Determine the (X, Y) coordinate at the center of the cell enclosing the given text.  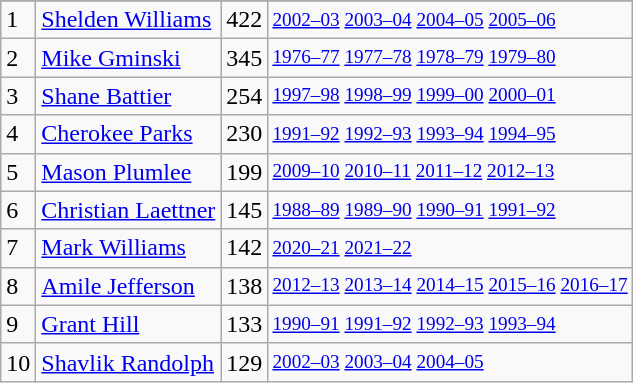
Grant Hill (128, 324)
5 (18, 172)
142 (244, 248)
Christian Laettner (128, 210)
1988–89 1989–90 1990–91 1991–92 (450, 210)
4 (18, 134)
Mason Plumlee (128, 172)
2002–03 2003–04 2004–05 (450, 362)
129 (244, 362)
Mark Williams (128, 248)
345 (244, 58)
7 (18, 248)
254 (244, 96)
10 (18, 362)
Shelden Williams (128, 20)
Cherokee Parks (128, 134)
1990–91 1991–92 1992–93 1993–94 (450, 324)
2002–03 2003–04 2004–05 2005–06 (450, 20)
9 (18, 324)
1991–92 1992–93 1993–94 1994–95 (450, 134)
145 (244, 210)
Mike Gminski (128, 58)
2012–13 2013–14 2014–15 2015–16 2016–17 (450, 286)
138 (244, 286)
2009–10 2010–11 2011–12 2012–13 (450, 172)
1997–98 1998–99 1999–00 2000–01 (450, 96)
230 (244, 134)
Shane Battier (128, 96)
133 (244, 324)
2020–21 2021–22 (450, 248)
3 (18, 96)
1976–77 1977–78 1978–79 1979–80 (450, 58)
8 (18, 286)
1 (18, 20)
6 (18, 210)
199 (244, 172)
Shavlik Randolph (128, 362)
2 (18, 58)
422 (244, 20)
Amile Jefferson (128, 286)
